Capture the cell that displays the provided text and extract its (X, Y) central coordinate. 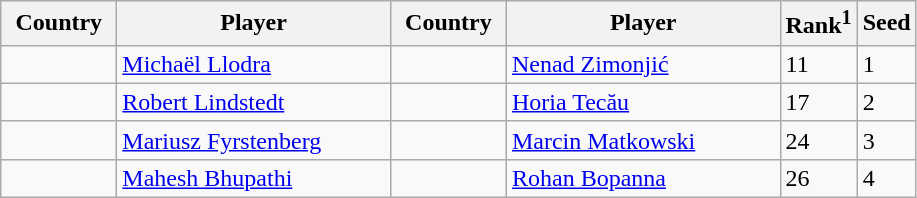
Horia Tecău (643, 102)
3 (886, 140)
Seed (886, 24)
Mariusz Fyrstenberg (254, 140)
17 (818, 102)
Robert Lindstedt (254, 102)
24 (818, 140)
26 (818, 178)
1 (886, 64)
Marcin Matkowski (643, 140)
Rohan Bopanna (643, 178)
Mahesh Bhupathi (254, 178)
2 (886, 102)
4 (886, 178)
Michaël Llodra (254, 64)
11 (818, 64)
Nenad Zimonjić (643, 64)
Rank1 (818, 24)
